Pinpoint the cell where the given text exists, returning its (X, Y) midpoint coordinate. 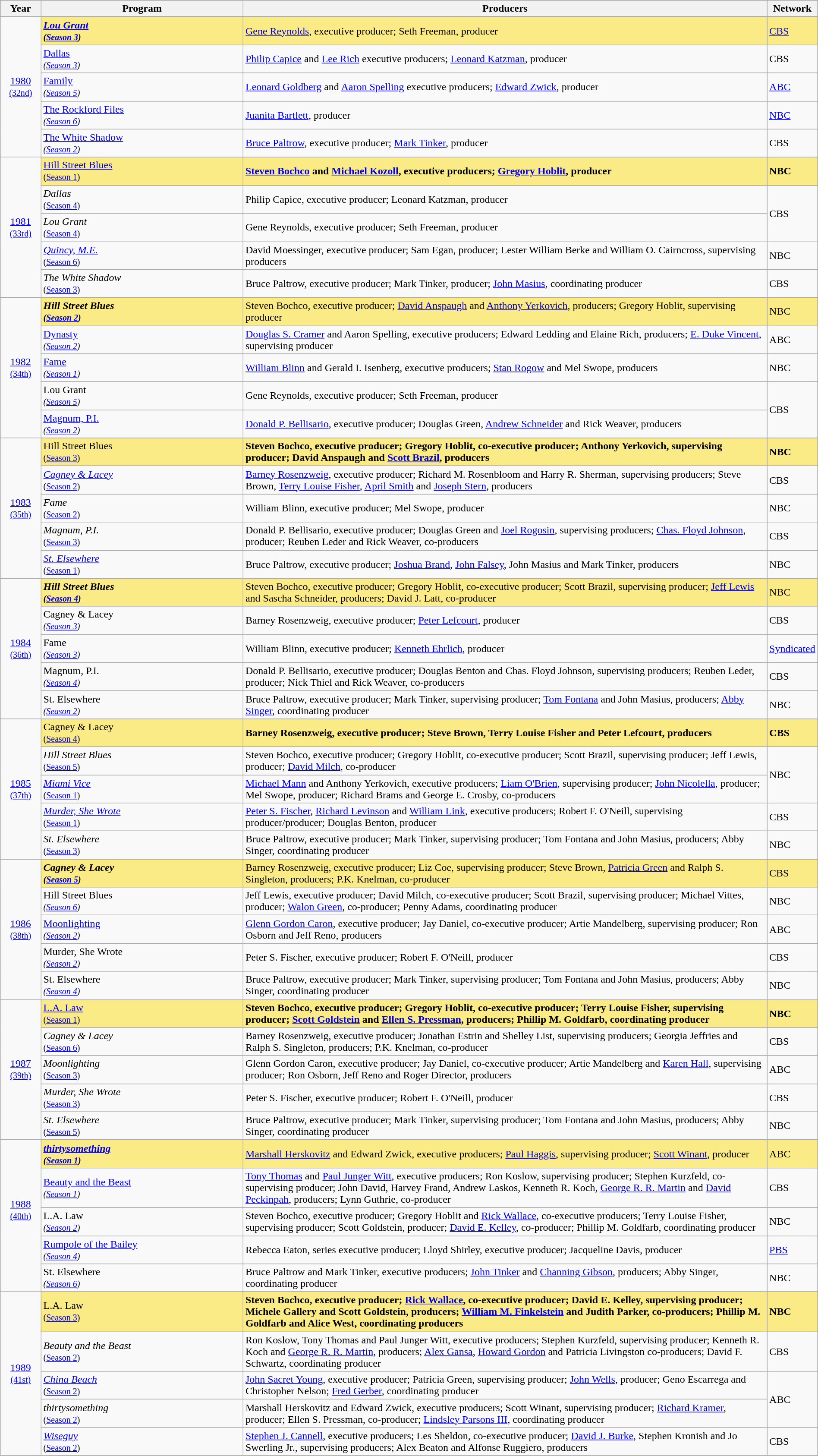
Hill Street Blues(Season 2) (142, 312)
Moonlighting(Season 2) (142, 930)
Cagney & Lacey(Season 3) (142, 621)
thirtysomething(Season 1) (142, 1154)
Cagney & Lacey(Season 4) (142, 733)
Dallas(Season 4) (142, 199)
David Moessinger, executive producer; Sam Egan, producer; Lester William Berke and William O. Cairncross, supervising producers (505, 255)
St. Elsewhere(Season 6) (142, 1278)
1987(39th) (21, 1069)
Donald P. Bellisario, executive producer; Douglas Green, Andrew Schneider and Rick Weaver, producers (505, 424)
Steven Bochco, executive producer; David Anspaugh and Anthony Yerkovich, producers; Gregory Hoblit, supervising producer (505, 312)
The White Shadow(Season 2) (142, 143)
L.A. Law(Season 3) (142, 1312)
Producers (505, 9)
Bruce Paltrow, executive producer; Mark Tinker, producer; John Masius, coordinating producer (505, 283)
thirtysomething(Season 2) (142, 1414)
Beauty and the Beast(Season 2) (142, 1352)
1986(38th) (21, 930)
Miami Vice(Season 1) (142, 789)
Program (142, 9)
Cagney & Lacey(Season 2) (142, 480)
St. Elsewhere(Season 5) (142, 1125)
Bruce Paltrow and Mark Tinker, executive producers; John Tinker and Channing Gibson, producers; Abby Singer, coordinating producer (505, 1278)
China Beach(Season 2) (142, 1385)
Fame(Season 2) (142, 508)
The White Shadow(Season 3) (142, 283)
Syndicated (793, 648)
William Blinn and Gerald I. Isenberg, executive producers; Stan Rogow and Mel Swope, producers (505, 368)
1982(34th) (21, 368)
Dallas(Season 3) (142, 59)
1980(32nd) (21, 87)
1989(41st) (21, 1374)
L.A. Law(Season 2) (142, 1221)
Magnum, P.I.(Season 3) (142, 536)
Hill Street Blues(Season 5) (142, 760)
St. Elsewhere(Season 2) (142, 704)
1983(35th) (21, 508)
William Blinn, executive producer; Mel Swope, producer (505, 508)
St. Elsewhere(Season 4) (142, 986)
1985(37th) (21, 789)
Leonard Goldberg and Aaron Spelling executive producers; Edward Zwick, producer (505, 87)
Quincy, M.E.(Season 6) (142, 255)
Philip Capice and Lee Rich executive producers; Leonard Katzman, producer (505, 59)
Network (793, 9)
Steven Bochco and Michael Kozoll, executive producers; Gregory Hoblit, producer (505, 171)
Lou Grant(Season 5) (142, 396)
Beauty and the Beast(Season 1) (142, 1188)
Murder, She Wrote(Season 3) (142, 1098)
Juanita Bartlett, producer (505, 115)
Bruce Paltrow, executive producer; Joshua Brand, John Falsey, John Masius and Mark Tinker, producers (505, 564)
Family(Season 5) (142, 87)
1981(33rd) (21, 227)
1988(40th) (21, 1216)
Philip Capice, executive producer; Leonard Katzman, producer (505, 199)
Cagney & Lacey(Season 6) (142, 1042)
Bruce Paltrow, executive producer; Mark Tinker, producer (505, 143)
Wiseguy(Season 2) (142, 1441)
Lou Grant(Season 3) (142, 31)
Hill Street Blues(Season 4) (142, 592)
Douglas S. Cramer and Aaron Spelling, executive producers; Edward Ledding and Elaine Rich, producers; E. Duke Vincent, supervising producer (505, 339)
Magnum, P.I.(Season 2) (142, 424)
Murder, She Wrote(Season 2) (142, 957)
Rebecca Eaton, series executive producer; Lloyd Shirley, executive producer; Jacqueline Davis, producer (505, 1250)
Marshall Herskovitz and Edward Zwick, executive producers; Paul Haggis, supervising producer; Scott Winant, producer (505, 1154)
Barney Rosenzweig, executive producer; Steve Brown, Terry Louise Fisher and Peter Lefcourt, producers (505, 733)
Rumpole of the Bailey(Season 4) (142, 1250)
St. Elsewhere(Season 3) (142, 845)
Peter S. Fischer, Richard Levinson and William Link, executive producers; Robert F. O'Neill, supervising producer/producer; Douglas Benton, producer (505, 817)
The Rockford Files(Season 6) (142, 115)
Murder, She Wrote(Season 1) (142, 817)
Dynasty(Season 2) (142, 339)
Hill Street Blues(Season 3) (142, 452)
Moonlighting(Season 3) (142, 1069)
Year (21, 9)
Lou Grant(Season 4) (142, 227)
Barney Rosenzweig, executive producer; Peter Lefcourt, producer (505, 621)
William Blinn, executive producer; Kenneth Ehrlich, producer (505, 648)
Cagney & Lacey(Season 5) (142, 873)
Fame(Season 1) (142, 368)
PBS (793, 1250)
Magnum, P.I.(Season 4) (142, 677)
Fame(Season 3) (142, 648)
Hill Street Blues(Season 6) (142, 901)
1984(36th) (21, 648)
St. Elsewhere(Season 1) (142, 564)
Hill Street Blues(Season 1) (142, 171)
L.A. Law(Season 1) (142, 1013)
